Pinpoint the cell where the given text exists, returning its [x, y] midpoint coordinate. 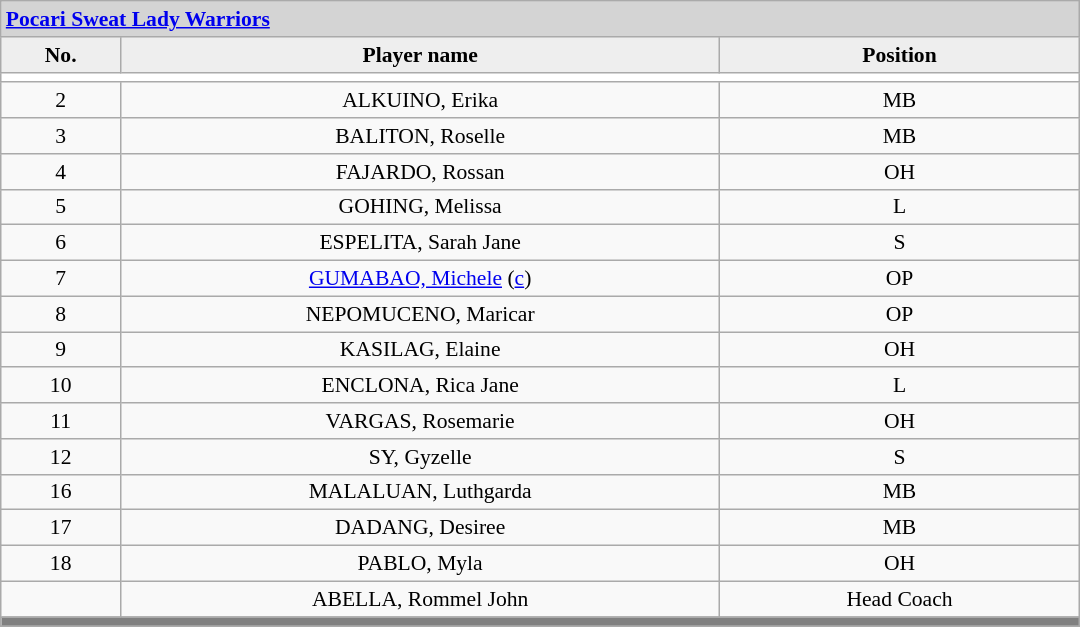
3 [61, 136]
4 [61, 172]
Player name [420, 55]
2 [61, 101]
FAJARDO, Rossan [420, 172]
17 [61, 528]
Position [900, 55]
ENCLONA, Rica Jane [420, 386]
MALALUAN, Luthgarda [420, 492]
DADANG, Desiree [420, 528]
18 [61, 564]
BALITON, Roselle [420, 136]
KASILAG, Elaine [420, 350]
5 [61, 207]
12 [61, 457]
ABELLA, Rommel John [420, 599]
Pocari Sweat Lady Warriors [540, 19]
Head Coach [900, 599]
NEPOMUCENO, Maricar [420, 314]
8 [61, 314]
ESPELITA, Sarah Jane [420, 243]
10 [61, 386]
11 [61, 421]
VARGAS, Rosemarie [420, 421]
ALKUINO, Erika [420, 101]
6 [61, 243]
SY, Gyzelle [420, 457]
7 [61, 279]
16 [61, 492]
9 [61, 350]
No. [61, 55]
GUMABAO, Michele (c) [420, 279]
PABLO, Myla [420, 564]
GOHING, Melissa [420, 207]
